Search for the cell housing the specified text and yield its [x, y] center coordinate. 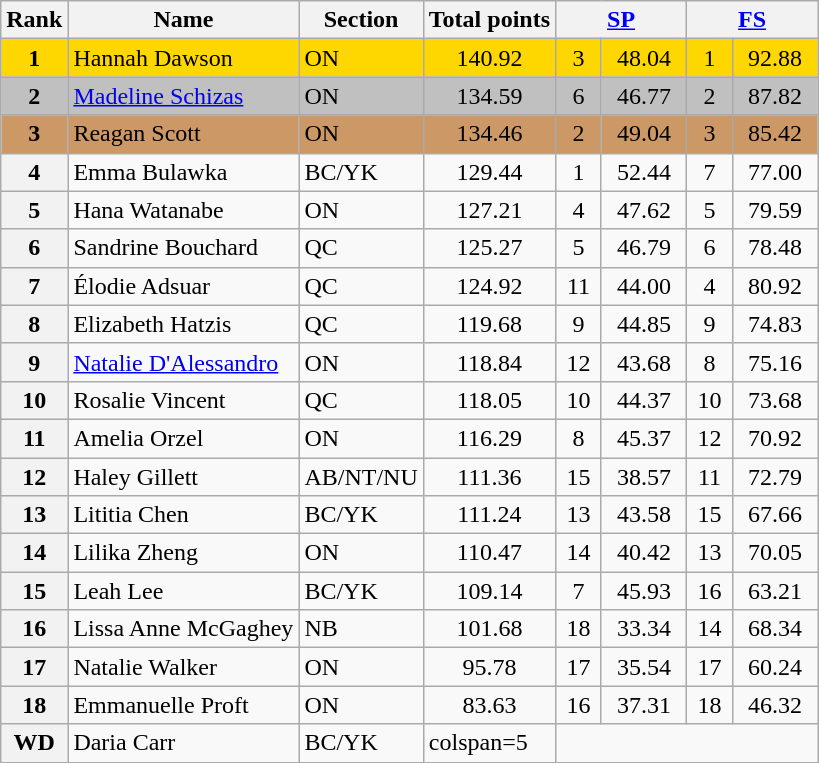
Madeline Schizas [184, 96]
46.32 [774, 705]
45.93 [644, 591]
47.62 [644, 210]
80.92 [774, 286]
49.04 [644, 134]
75.16 [774, 362]
70.05 [774, 553]
111.24 [489, 515]
Reagan Scott [184, 134]
77.00 [774, 172]
79.59 [774, 210]
Haley Gillett [184, 477]
Daria Carr [184, 743]
Section [361, 20]
FS [752, 20]
45.37 [644, 438]
129.44 [489, 172]
Sandrine Bouchard [184, 248]
40.42 [644, 553]
68.34 [774, 629]
52.44 [644, 172]
70.92 [774, 438]
83.63 [489, 705]
134.46 [489, 134]
110.47 [489, 553]
43.68 [644, 362]
38.57 [644, 477]
37.31 [644, 705]
87.82 [774, 96]
33.34 [644, 629]
colspan=5 [489, 743]
Rosalie Vincent [184, 400]
74.83 [774, 324]
109.14 [489, 591]
Élodie Adsuar [184, 286]
134.59 [489, 96]
44.85 [644, 324]
78.48 [774, 248]
Natalie Walker [184, 667]
73.68 [774, 400]
Lissa Anne McGaghey [184, 629]
43.58 [644, 515]
AB/NT/NU [361, 477]
116.29 [489, 438]
72.79 [774, 477]
127.21 [489, 210]
NB [361, 629]
111.36 [489, 477]
46.79 [644, 248]
124.92 [489, 286]
48.04 [644, 58]
Amelia Orzel [184, 438]
Natalie D'Alessandro [184, 362]
Total points [489, 20]
95.78 [489, 667]
Lilika Zheng [184, 553]
67.66 [774, 515]
Lititia Chen [184, 515]
Rank [34, 20]
Leah Lee [184, 591]
85.42 [774, 134]
119.68 [489, 324]
118.05 [489, 400]
SP [622, 20]
60.24 [774, 667]
35.54 [644, 667]
125.27 [489, 248]
44.37 [644, 400]
Elizabeth Hatzis [184, 324]
46.77 [644, 96]
Hana Watanabe [184, 210]
63.21 [774, 591]
Emmanuelle Proft [184, 705]
92.88 [774, 58]
140.92 [489, 58]
44.00 [644, 286]
Name [184, 20]
Emma Bulawka [184, 172]
118.84 [489, 362]
WD [34, 743]
101.68 [489, 629]
Hannah Dawson [184, 58]
